Scan for the cell matching the given text and deliver its (x, y) coordinate at center. 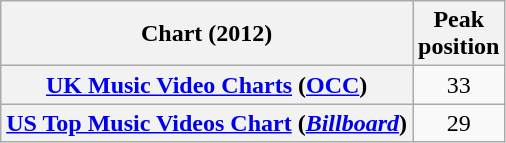
Peakposition (459, 34)
US Top Music Videos Chart (Billboard) (207, 123)
29 (459, 123)
UK Music Video Charts (OCC) (207, 85)
Chart (2012) (207, 34)
33 (459, 85)
